For the text-containing cell, return its midpoint in (x, y) coordinate format. 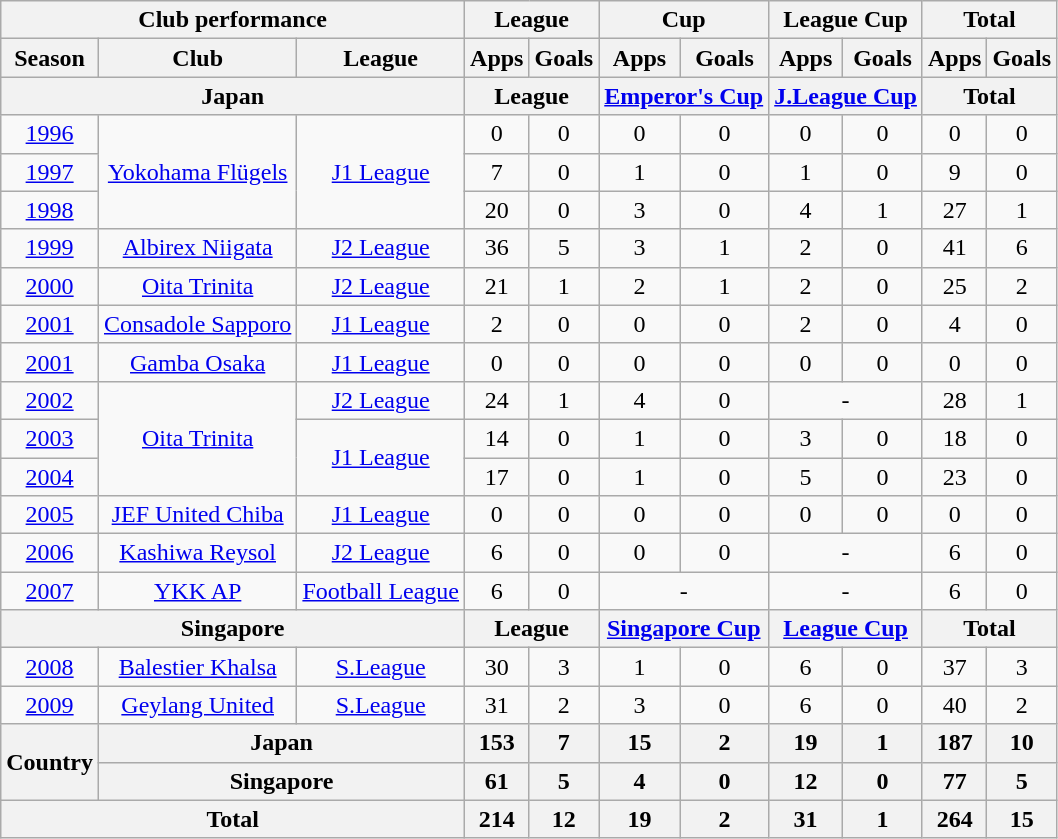
153 (497, 743)
Yokohama Flügels (197, 172)
Football League (381, 591)
27 (954, 210)
Geylang United (197, 705)
Club (197, 58)
17 (497, 477)
21 (497, 286)
YKK AP (197, 591)
61 (497, 781)
37 (954, 667)
14 (497, 438)
Emperor's Cup (684, 96)
Kashiwa Reysol (197, 553)
Cup (684, 20)
Balestier Khalsa (197, 667)
1996 (50, 134)
2000 (50, 286)
1997 (50, 172)
Country (50, 762)
24 (497, 400)
77 (954, 781)
25 (954, 286)
Gamba Osaka (197, 362)
1999 (50, 248)
10 (1022, 743)
20 (497, 210)
28 (954, 400)
2004 (50, 477)
9 (954, 172)
2009 (50, 705)
41 (954, 248)
Season (50, 58)
36 (497, 248)
2008 (50, 667)
Club performance (233, 20)
2005 (50, 515)
2006 (50, 553)
2002 (50, 400)
2007 (50, 591)
23 (954, 477)
Albirex Niigata (197, 248)
264 (954, 819)
Singapore Cup (684, 629)
J.League Cup (846, 96)
Consadole Sapporo (197, 324)
187 (954, 743)
JEF United Chiba (197, 515)
18 (954, 438)
30 (497, 667)
40 (954, 705)
214 (497, 819)
1998 (50, 210)
2003 (50, 438)
